For the text-containing cell, return its midpoint in (X, Y) coordinate format. 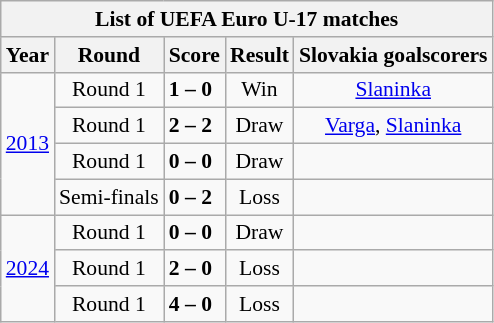
2 – 2 (194, 126)
Year (28, 55)
2024 (28, 268)
Result (260, 55)
Semi-finals (109, 197)
Varga, Slaninka (394, 126)
Slaninka (394, 90)
0 – 2 (194, 197)
Round (109, 55)
Win (260, 90)
2013 (28, 143)
Score (194, 55)
List of UEFA Euro U-17 matches (247, 19)
2 – 0 (194, 269)
1 – 0 (194, 90)
4 – 0 (194, 304)
Slovakia goalscorers (394, 55)
